Capture the cell that displays the provided text and extract its [x, y] central coordinate. 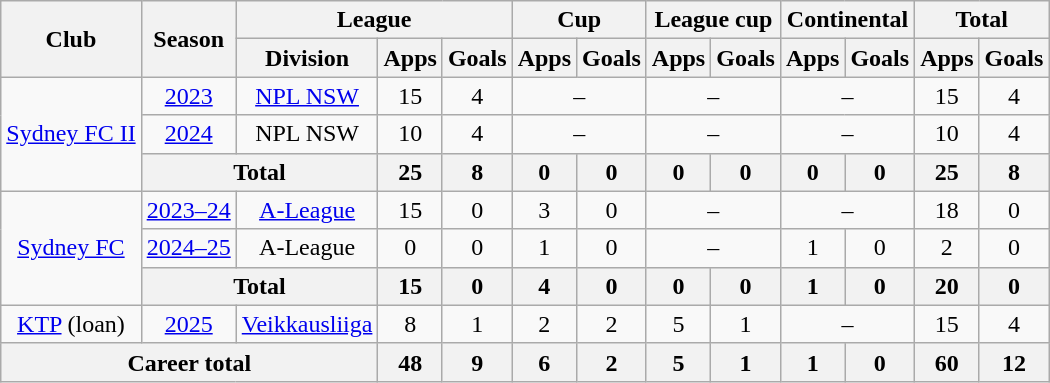
Continental [847, 20]
Division [307, 58]
18 [947, 210]
2024–25 [188, 248]
Season [188, 39]
3 [544, 210]
League [374, 20]
6 [544, 362]
League cup [713, 20]
60 [947, 362]
Cup [579, 20]
Sydney FC [71, 248]
Veikkausliiga [307, 324]
Sydney FC II [71, 134]
Club [71, 39]
Career total [190, 362]
KTP (loan) [71, 324]
2024 [188, 134]
2023–24 [188, 210]
20 [947, 286]
12 [1014, 362]
2023 [188, 96]
2025 [188, 324]
48 [410, 362]
9 [477, 362]
